For the text-containing cell, return its midpoint in (x, y) coordinate format. 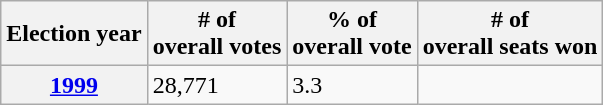
28,771 (217, 85)
% ofoverall vote (352, 34)
# ofoverall seats won (510, 34)
1999 (74, 85)
3.3 (352, 85)
# ofoverall votes (217, 34)
Election year (74, 34)
